Capture the cell that displays the provided text and extract its (X, Y) central coordinate. 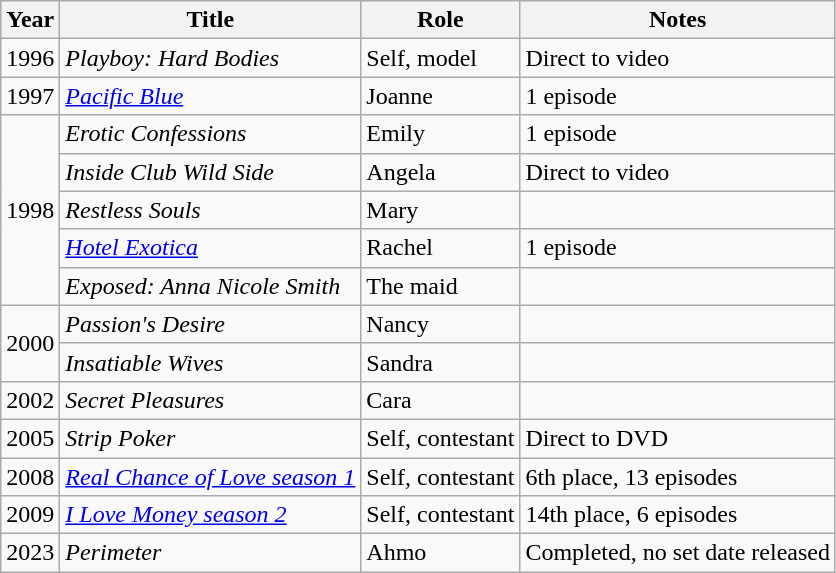
Secret Pleasures (210, 400)
Passion's Desire (210, 324)
Angela (440, 172)
Inside Club Wild Side (210, 172)
14th place, 6 episodes (678, 515)
Role (440, 20)
Joanne (440, 96)
Restless Souls (210, 210)
2002 (30, 400)
Nancy (440, 324)
2009 (30, 515)
Direct to DVD (678, 438)
Perimeter (210, 553)
Emily (440, 134)
Title (210, 20)
Mary (440, 210)
2005 (30, 438)
2008 (30, 477)
Completed, no set date released (678, 553)
1998 (30, 210)
Notes (678, 20)
1996 (30, 58)
Exposed: Anna Nicole Smith (210, 286)
I Love Money season 2 (210, 515)
Playboy: Hard Bodies (210, 58)
Pacific Blue (210, 96)
Year (30, 20)
Erotic Confessions (210, 134)
Ahmo (440, 553)
2000 (30, 343)
Sandra (440, 362)
Cara (440, 400)
6th place, 13 episodes (678, 477)
Self, model (440, 58)
Real Chance of Love season 1 (210, 477)
The maid (440, 286)
Strip Poker (210, 438)
1997 (30, 96)
Hotel Exotica (210, 248)
Rachel (440, 248)
2023 (30, 553)
Insatiable Wives (210, 362)
